For the text-containing cell, return its midpoint in (X, Y) coordinate format. 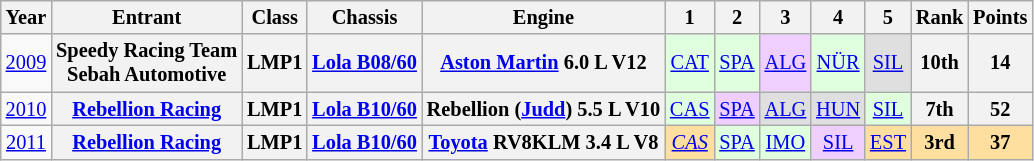
52 (1000, 109)
CAT (690, 63)
2 (736, 17)
3rd (940, 142)
2010 (26, 109)
Aston Martin 6.0 L V12 (544, 63)
Rebellion (Judd) 5.5 L V10 (544, 109)
Lola B08/60 (364, 63)
HUN (838, 109)
37 (1000, 142)
EST (888, 142)
IMO (786, 142)
Entrant (146, 17)
10th (940, 63)
Rank (940, 17)
Toyota RV8KLM 3.4 L V8 (544, 142)
Speedy Racing TeamSebah Automotive (146, 63)
2011 (26, 142)
3 (786, 17)
Class (274, 17)
2009 (26, 63)
1 (690, 17)
Chassis (364, 17)
Year (26, 17)
NÜR (838, 63)
14 (1000, 63)
Engine (544, 17)
5 (888, 17)
Points (1000, 17)
7th (940, 109)
4 (838, 17)
